Output the [x, y] coordinate of the center of the cell containing the given text.  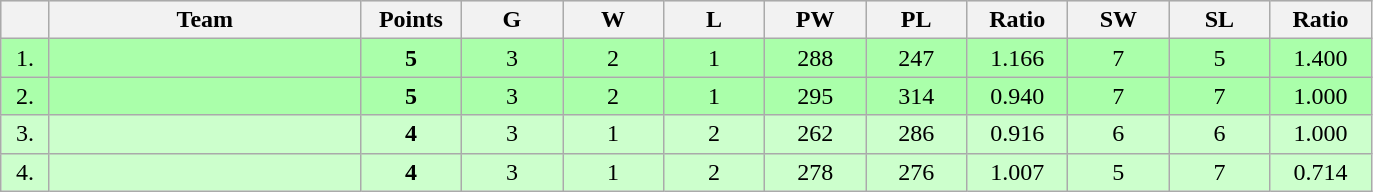
0.714 [1320, 172]
G [512, 20]
0.916 [1018, 134]
0.940 [1018, 96]
W [612, 20]
4. [26, 172]
295 [816, 96]
1.166 [1018, 58]
PW [816, 20]
PL [916, 20]
1.400 [1320, 58]
262 [816, 134]
SW [1118, 20]
SL [1220, 20]
3. [26, 134]
247 [916, 58]
L [714, 20]
314 [916, 96]
2. [26, 96]
288 [816, 58]
Points [410, 20]
276 [916, 172]
1.007 [1018, 172]
Team [204, 20]
1. [26, 58]
278 [816, 172]
286 [916, 134]
